Locate the cell with the specified text and output its [X, Y] center coordinate. 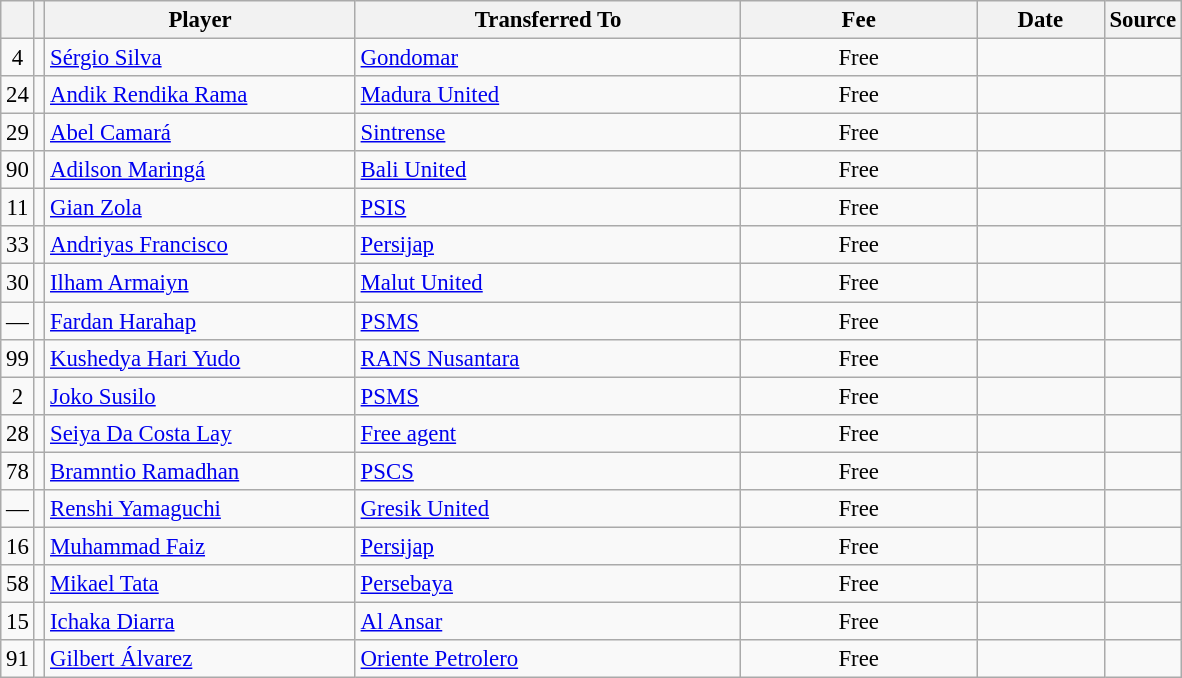
Date [1040, 20]
4 [18, 58]
Bali United [548, 170]
29 [18, 133]
Madura United [548, 95]
33 [18, 245]
Andik Rendika Rama [200, 95]
Kushedya Hari Yudo [200, 358]
Muhammad Faiz [200, 546]
Source [1142, 20]
2 [18, 396]
Mikael Tata [200, 584]
58 [18, 584]
28 [18, 433]
Ilham Armaiyn [200, 283]
Abel Camará [200, 133]
Ichaka Diarra [200, 621]
Adilson Maringá [200, 170]
Persebaya [548, 584]
Renshi Yamaguchi [200, 509]
Bramntio Ramadhan [200, 471]
Malut United [548, 283]
99 [18, 358]
Oriente Petrolero [548, 659]
PSCS [548, 471]
Andriyas Francisco [200, 245]
Transferred To [548, 20]
Fee [859, 20]
Gian Zola [200, 208]
11 [18, 208]
Gondomar [548, 58]
Sintrense [548, 133]
Al Ansar [548, 621]
15 [18, 621]
78 [18, 471]
91 [18, 659]
Free agent [548, 433]
16 [18, 546]
Player [200, 20]
Seiya Da Costa Lay [200, 433]
PSIS [548, 208]
Sérgio Silva [200, 58]
Fardan Harahap [200, 321]
30 [18, 283]
90 [18, 170]
Gresik United [548, 509]
24 [18, 95]
RANS Nusantara [548, 358]
Gilbert Álvarez [200, 659]
Joko Susilo [200, 396]
